Determine the (X, Y) coordinate at the center of the cell enclosing the given text.  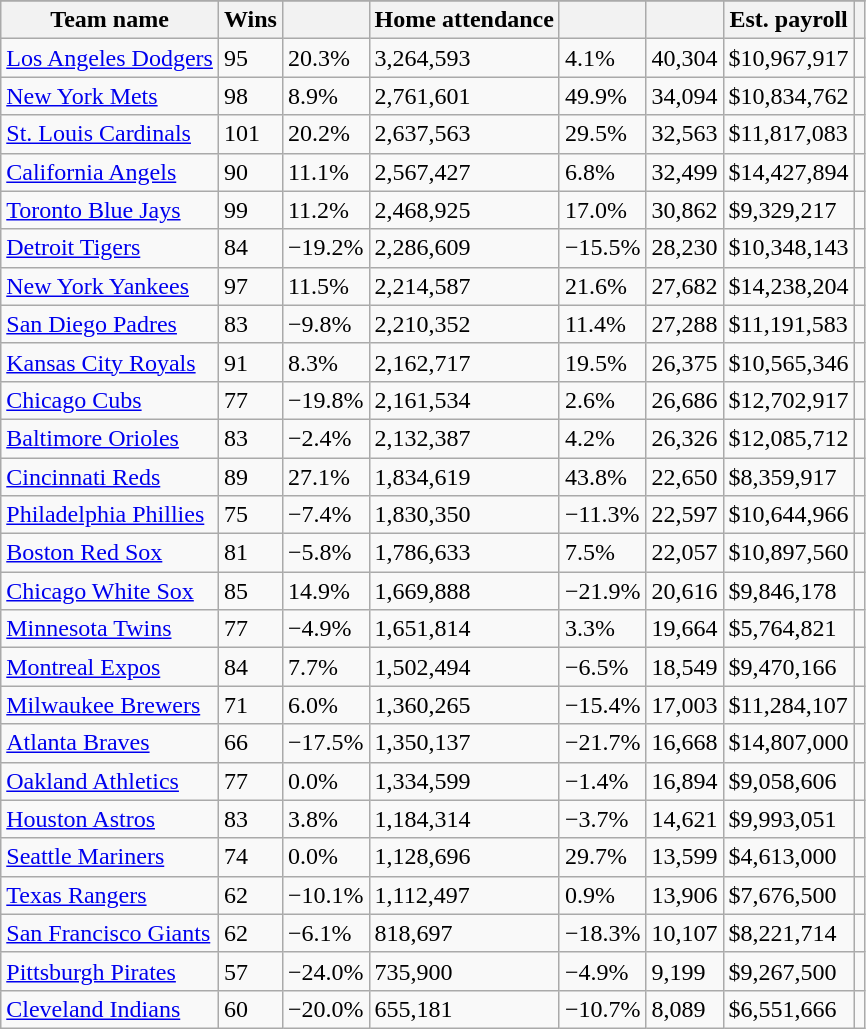
−15.5% (602, 248)
Est. payroll (788, 20)
Team name (110, 20)
Toronto Blue Jays (110, 210)
28,230 (684, 248)
$8,359,917 (788, 477)
1,834,619 (464, 477)
20,616 (684, 591)
New York Yankees (110, 286)
85 (250, 591)
St. Louis Cardinals (110, 134)
99 (250, 210)
13,599 (684, 857)
−2.4% (326, 438)
818,697 (464, 933)
−6.1% (326, 933)
2,637,563 (464, 134)
26,326 (684, 438)
7.5% (602, 553)
11.4% (602, 324)
Chicago White Sox (110, 591)
1,112,497 (464, 895)
−3.7% (602, 819)
11.5% (326, 286)
40,304 (684, 58)
$11,284,107 (788, 705)
$9,846,178 (788, 591)
71 (250, 705)
New York Mets (110, 96)
$9,058,606 (788, 781)
27,288 (684, 324)
−19.8% (326, 400)
$11,191,583 (788, 324)
$14,807,000 (788, 743)
2,161,534 (464, 400)
−18.3% (602, 933)
−21.7% (602, 743)
98 (250, 96)
26,686 (684, 400)
89 (250, 477)
Kansas City Royals (110, 362)
−17.5% (326, 743)
2,761,601 (464, 96)
74 (250, 857)
29.7% (602, 857)
6.0% (326, 705)
22,597 (684, 515)
$9,470,166 (788, 667)
$5,764,821 (788, 629)
Home attendance (464, 20)
−5.8% (326, 553)
17,003 (684, 705)
1,502,494 (464, 667)
$9,267,500 (788, 971)
34,094 (684, 96)
3.8% (326, 819)
8,089 (684, 1009)
11.1% (326, 172)
Atlanta Braves (110, 743)
$10,644,966 (788, 515)
Seattle Mariners (110, 857)
$12,085,712 (788, 438)
2,214,587 (464, 286)
10,107 (684, 933)
−11.3% (602, 515)
Chicago Cubs (110, 400)
9,199 (684, 971)
2,132,387 (464, 438)
Baltimore Orioles (110, 438)
Oakland Athletics (110, 781)
19,664 (684, 629)
60 (250, 1009)
$10,348,143 (788, 248)
$9,329,217 (788, 210)
−24.0% (326, 971)
Cleveland Indians (110, 1009)
14,621 (684, 819)
8.9% (326, 96)
−10.7% (602, 1009)
$7,676,500 (788, 895)
1,669,888 (464, 591)
14.9% (326, 591)
California Angels (110, 172)
Los Angeles Dodgers (110, 58)
4.2% (602, 438)
32,499 (684, 172)
22,650 (684, 477)
−1.4% (602, 781)
26,375 (684, 362)
3.3% (602, 629)
$10,897,560 (788, 553)
−21.9% (602, 591)
$12,702,917 (788, 400)
2.6% (602, 400)
$10,834,762 (788, 96)
97 (250, 286)
4.1% (602, 58)
19.5% (602, 362)
1,128,696 (464, 857)
3,264,593 (464, 58)
95 (250, 58)
29.5% (602, 134)
−6.5% (602, 667)
−20.0% (326, 1009)
1,830,350 (464, 515)
1,334,599 (464, 781)
Montreal Expos (110, 667)
$9,993,051 (788, 819)
Houston Astros (110, 819)
−15.4% (602, 705)
18,549 (684, 667)
75 (250, 515)
−19.2% (326, 248)
16,668 (684, 743)
$8,221,714 (788, 933)
7.7% (326, 667)
43.8% (602, 477)
16,894 (684, 781)
Milwaukee Brewers (110, 705)
Cincinnati Reds (110, 477)
1,360,265 (464, 705)
−7.4% (326, 515)
Texas Rangers (110, 895)
57 (250, 971)
Wins (250, 20)
20.2% (326, 134)
Philadelphia Phillies (110, 515)
2,162,717 (464, 362)
$11,817,083 (788, 134)
20.3% (326, 58)
17.0% (602, 210)
66 (250, 743)
735,900 (464, 971)
San Francisco Giants (110, 933)
−10.1% (326, 895)
30,862 (684, 210)
$6,551,666 (788, 1009)
6.8% (602, 172)
81 (250, 553)
San Diego Padres (110, 324)
90 (250, 172)
$14,238,204 (788, 286)
$14,427,894 (788, 172)
2,468,925 (464, 210)
$10,565,346 (788, 362)
8.3% (326, 362)
−9.8% (326, 324)
22,057 (684, 553)
21.6% (602, 286)
$4,613,000 (788, 857)
2,210,352 (464, 324)
91 (250, 362)
1,350,137 (464, 743)
13,906 (684, 895)
32,563 (684, 134)
2,567,427 (464, 172)
49.9% (602, 96)
1,786,633 (464, 553)
Boston Red Sox (110, 553)
27,682 (684, 286)
1,184,314 (464, 819)
0.9% (602, 895)
$10,967,917 (788, 58)
2,286,609 (464, 248)
27.1% (326, 477)
Pittsburgh Pirates (110, 971)
11.2% (326, 210)
101 (250, 134)
655,181 (464, 1009)
Detroit Tigers (110, 248)
1,651,814 (464, 629)
Minnesota Twins (110, 629)
